Scan for the cell matching the given text and deliver its [X, Y] coordinate at center. 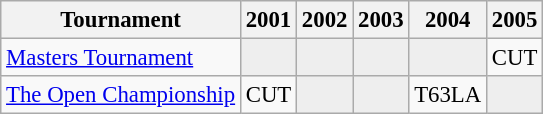
2004 [448, 20]
2001 [268, 20]
T63LA [448, 95]
Masters Tournament [121, 58]
Tournament [121, 20]
The Open Championship [121, 95]
2005 [515, 20]
2002 [325, 20]
2003 [381, 20]
